Capture the cell that displays the provided text and extract its [X, Y] central coordinate. 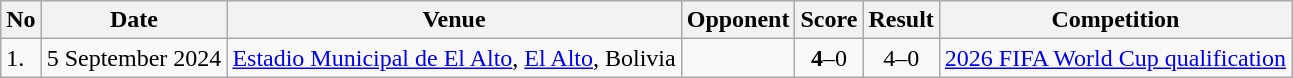
Competition [1115, 20]
Result [901, 20]
Estadio Municipal de El Alto, El Alto, Bolivia [454, 58]
Date [134, 20]
Venue [454, 20]
Score [829, 20]
2026 FIFA World Cup qualification [1115, 58]
No [21, 20]
1. [21, 58]
5 September 2024 [134, 58]
Opponent [738, 20]
